Return the [x, y] coordinate for the center point of the cell that contains the specified text.  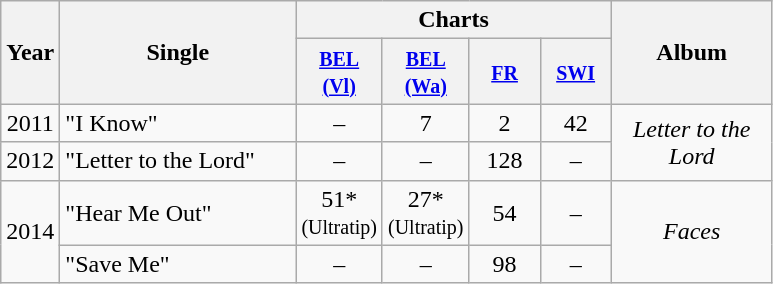
Letter to the Lord [692, 142]
7 [426, 123]
2011 [30, 123]
Single [178, 52]
54 [504, 212]
FR [504, 72]
"Hear Me Out" [178, 212]
42 [576, 123]
BEL(Vl) [340, 72]
51*(Ultratip) [340, 212]
"I Know" [178, 123]
27*(Ultratip) [426, 212]
Charts [454, 20]
SWI [576, 72]
Faces [692, 232]
2012 [30, 161]
2014 [30, 232]
98 [504, 264]
"Save Me" [178, 264]
128 [504, 161]
BEL(Wa) [426, 72]
Album [692, 52]
"Letter to the Lord" [178, 161]
2 [504, 123]
Year [30, 52]
